From the cell containing the given text, extract its center point as [x, y] coordinate. 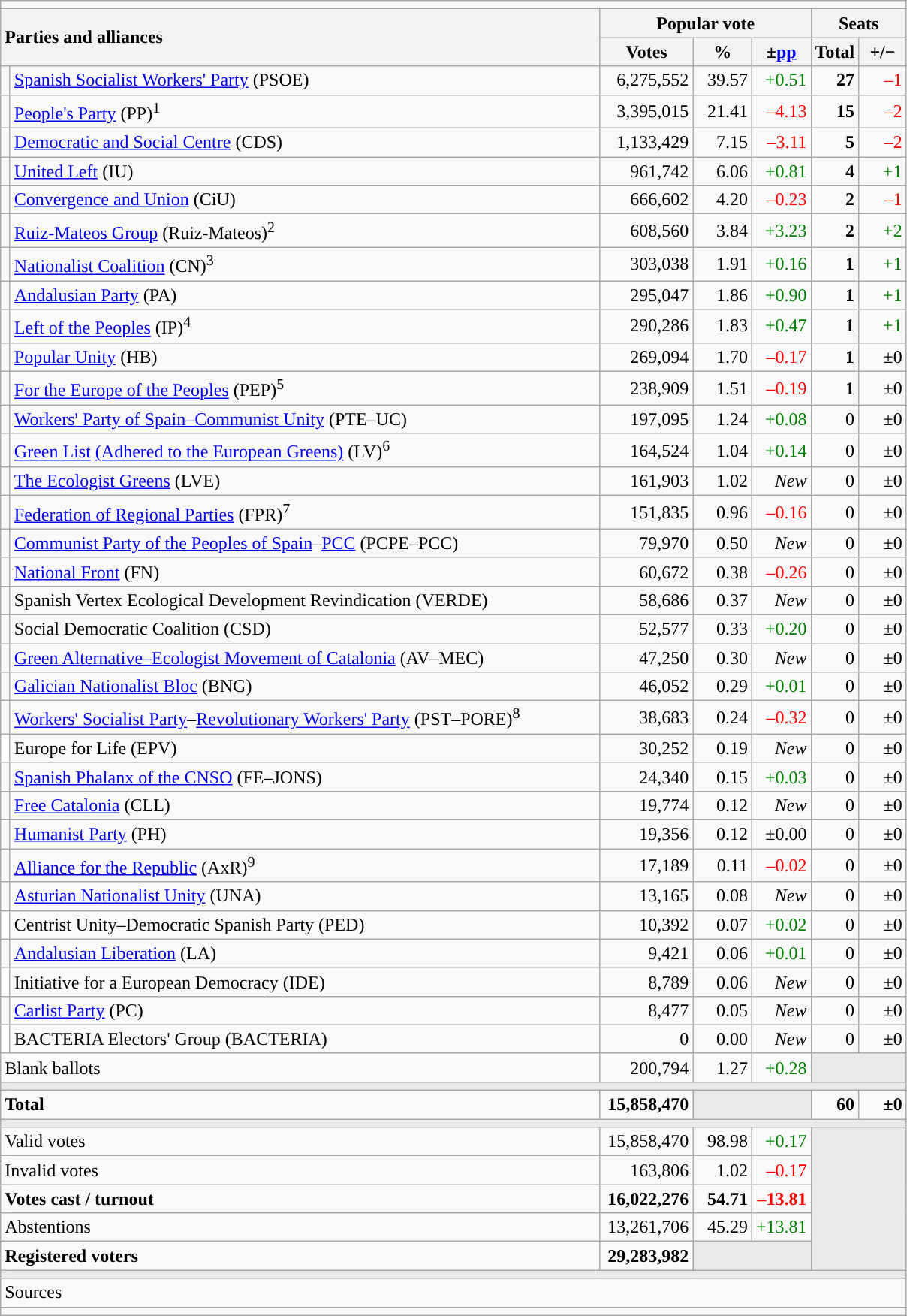
People's Party (PP)1 [305, 111]
6,275,552 [646, 80]
961,742 [646, 171]
0.33 [722, 629]
16,022,276 [646, 1199]
Galician Nationalist Bloc (BNG) [305, 687]
–3.11 [781, 143]
+0.51 [781, 80]
98.98 [722, 1142]
0.07 [722, 925]
Free Catalonia (CLL) [305, 805]
0.29 [722, 687]
+2 [883, 231]
17,189 [646, 865]
197,095 [646, 419]
+/− [883, 52]
+0.47 [781, 326]
+0.03 [781, 777]
15 [835, 111]
7.15 [722, 143]
–13.81 [781, 1199]
Votes [646, 52]
Blank ballots [300, 1067]
0.37 [722, 600]
+0.08 [781, 419]
19,774 [646, 805]
1.83 [722, 326]
27 [835, 80]
BACTERIA Electors' Group (BACTERIA) [305, 1039]
Spanish Phalanx of the CNSO (FE–JONS) [305, 777]
Spanish Vertex Ecological Development Revindication (VERDE) [305, 600]
19,356 [646, 834]
1.24 [722, 419]
8,789 [646, 982]
Registered voters [300, 1256]
Valid votes [300, 1142]
9,421 [646, 953]
Humanist Party (PH) [305, 834]
60 [835, 1105]
Ruiz-Mateos Group (Ruiz-Mateos)2 [305, 231]
–0.02 [781, 865]
164,524 [646, 451]
Workers' Socialist Party–Revolutionary Workers' Party (PST–PORE)8 [305, 718]
+0.90 [781, 295]
47,250 [646, 658]
–4.13 [781, 111]
6.06 [722, 171]
Andalusian Party (PA) [305, 295]
Europe for Life (EPV) [305, 748]
161,903 [646, 481]
–0.16 [781, 512]
200,794 [646, 1067]
24,340 [646, 777]
5 [835, 143]
The Ecologist Greens (LVE) [305, 481]
666,602 [646, 200]
Democratic and Social Centre (CDS) [305, 143]
Workers' Party of Spain–Communist Unity (PTE–UC) [305, 419]
295,047 [646, 295]
±0.00 [781, 834]
0.24 [722, 718]
8,477 [646, 1010]
+3.23 [781, 231]
13,165 [646, 896]
1.51 [722, 389]
0.11 [722, 865]
+0.14 [781, 451]
0.19 [722, 748]
0.05 [722, 1010]
1.86 [722, 295]
Centrist Unity–Democratic Spanish Party (PED) [305, 925]
United Left (IU) [305, 171]
–0.32 [781, 718]
0.50 [722, 543]
290,286 [646, 326]
+13.81 [781, 1227]
238,909 [646, 389]
±pp [781, 52]
Green Alternative–Ecologist Movement of Catalonia (AV–MEC) [305, 658]
+0.81 [781, 171]
+0.02 [781, 925]
Left of the Peoples (IP)4 [305, 326]
38,683 [646, 718]
For the Europe of the Peoples (PEP)5 [305, 389]
0.00 [722, 1039]
–0.19 [781, 389]
Communist Party of the Peoples of Spain–PCC (PCPE–PCC) [305, 543]
46,052 [646, 687]
Abstentions [300, 1227]
10,392 [646, 925]
Popular vote [706, 23]
Nationalist Coalition (CN)3 [305, 264]
Votes cast / turnout [300, 1199]
4.20 [722, 200]
39.57 [722, 80]
–0.23 [781, 200]
Green List (Adhered to the European Greens) (LV)6 [305, 451]
0.96 [722, 512]
45.29 [722, 1227]
Carlist Party (PC) [305, 1010]
54.71 [722, 1199]
1.04 [722, 451]
303,038 [646, 264]
Asturian Nationalist Unity (UNA) [305, 896]
Popular Unity (HB) [305, 357]
269,094 [646, 357]
1.70 [722, 357]
1.91 [722, 264]
1.27 [722, 1067]
52,577 [646, 629]
Convergence and Union (CiU) [305, 200]
Sources [453, 1293]
+0.16 [781, 264]
–0.26 [781, 572]
58,686 [646, 600]
163,806 [646, 1170]
30,252 [646, 748]
Seats [859, 23]
Social Democratic Coalition (CSD) [305, 629]
3.84 [722, 231]
+0.17 [781, 1142]
3,395,015 [646, 111]
Parties and alliances [300, 38]
National Front (FN) [305, 572]
Spanish Socialist Workers' Party (PSOE) [305, 80]
79,970 [646, 543]
21.41 [722, 111]
608,560 [646, 231]
Initiative for a European Democracy (IDE) [305, 982]
1,133,429 [646, 143]
+0.28 [781, 1067]
0.30 [722, 658]
+0.20 [781, 629]
% [722, 52]
Invalid votes [300, 1170]
29,283,982 [646, 1256]
Alliance for the Republic (AxR)9 [305, 865]
Andalusian Liberation (LA) [305, 953]
0.15 [722, 777]
4 [835, 171]
0.08 [722, 896]
0.38 [722, 572]
60,672 [646, 572]
13,261,706 [646, 1227]
151,835 [646, 512]
Federation of Regional Parties (FPR)7 [305, 512]
